Search for the cell housing the specified text and yield its (x, y) center coordinate. 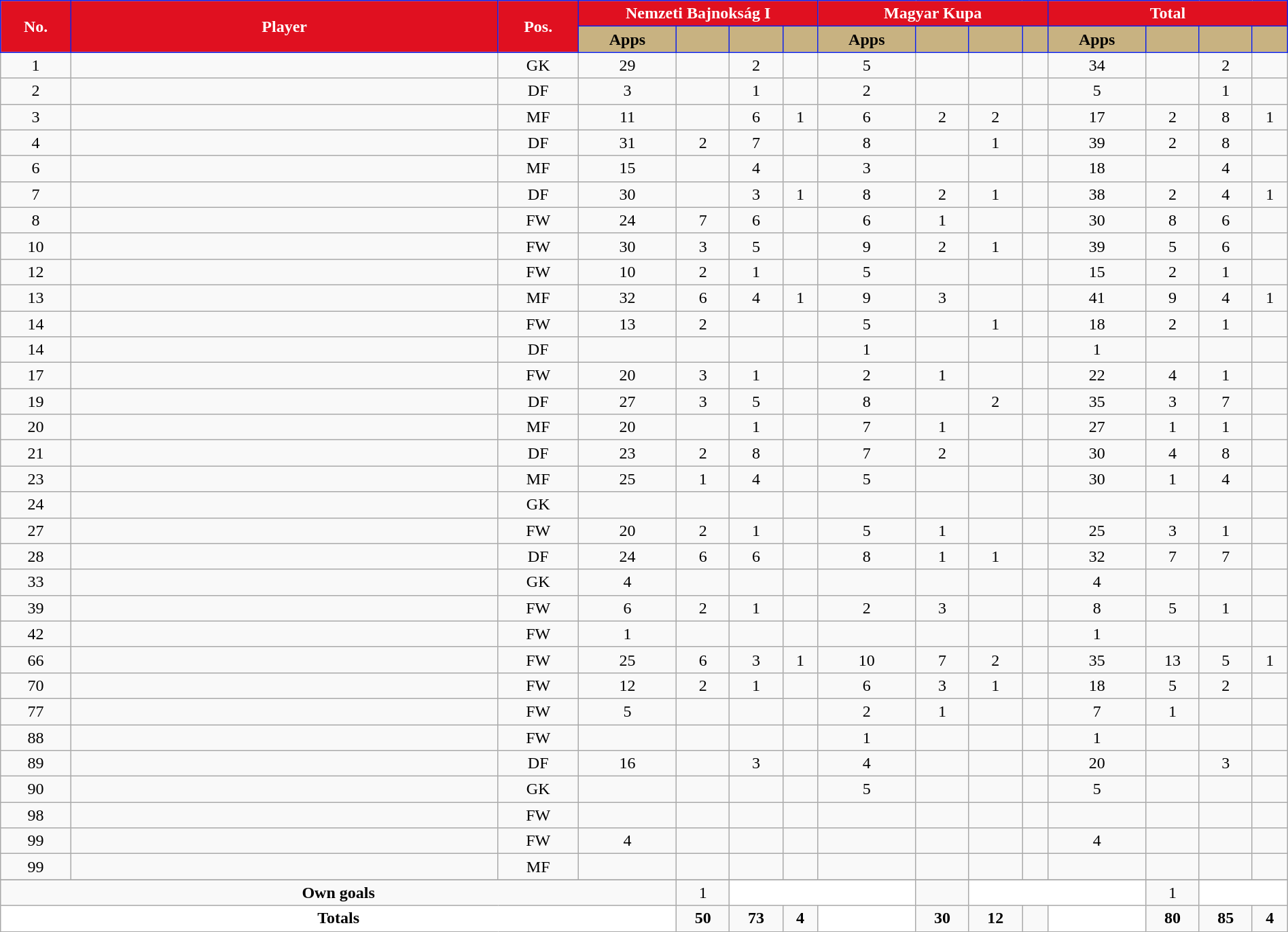
34 (1097, 65)
22 (1097, 376)
41 (1097, 298)
80 (1173, 918)
33 (36, 582)
Nemzeti Bajnokság I (698, 14)
31 (627, 143)
73 (756, 918)
Total (1168, 14)
70 (36, 685)
Player (284, 26)
Magyar Kupa (933, 14)
No. (36, 26)
29 (627, 65)
85 (1226, 918)
88 (36, 737)
98 (36, 815)
11 (627, 117)
28 (36, 556)
16 (627, 764)
89 (36, 764)
50 (702, 918)
90 (36, 789)
Own goals (338, 893)
77 (36, 711)
Pos. (538, 26)
19 (36, 401)
Totals (338, 918)
66 (36, 660)
42 (36, 634)
21 (36, 453)
38 (1097, 194)
